Determine the [x, y] coordinate at the center of the cell enclosing the given text.  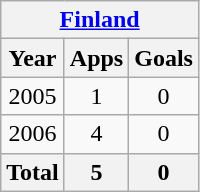
5 [96, 172]
Goals [164, 58]
4 [96, 134]
2006 [33, 134]
Finland [100, 20]
Year [33, 58]
Total [33, 172]
Apps [96, 58]
2005 [33, 96]
1 [96, 96]
